Scan for the cell matching the given text and deliver its (x, y) coordinate at center. 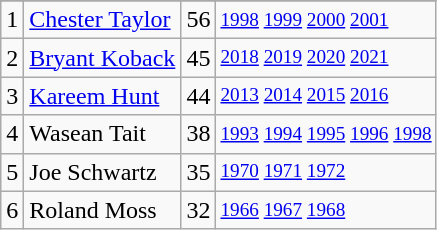
1970 1971 1972 (326, 172)
2013 2014 2015 2016 (326, 96)
45 (198, 58)
6 (12, 210)
Roland Moss (102, 210)
2018 2019 2020 2021 (326, 58)
2 (12, 58)
44 (198, 96)
3 (12, 96)
Bryant Koback (102, 58)
4 (12, 134)
1 (12, 20)
1966 1967 1968 (326, 210)
56 (198, 20)
32 (198, 210)
5 (12, 172)
1998 1999 2000 2001 (326, 20)
Joe Schwartz (102, 172)
1993 1994 1995 1996 1998 (326, 134)
38 (198, 134)
Wasean Tait (102, 134)
Kareem Hunt (102, 96)
Chester Taylor (102, 20)
35 (198, 172)
